Extract the [x, y] coordinate from the center of the cell holding the provided text.  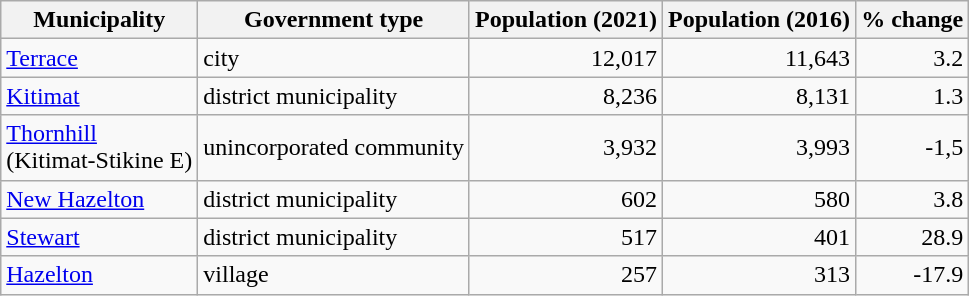
401 [760, 237]
-1,5 [912, 148]
3,993 [760, 148]
517 [566, 237]
city [334, 58]
Municipality [100, 20]
3,932 [566, 148]
Population (2016) [760, 20]
313 [760, 275]
3.8 [912, 199]
3.2 [912, 58]
-17.9 [912, 275]
% change [912, 20]
1.3 [912, 96]
New Hazelton [100, 199]
28.9 [912, 237]
Terrace [100, 58]
12,017 [566, 58]
8,236 [566, 96]
village [334, 275]
580 [760, 199]
Population (2021) [566, 20]
11,643 [760, 58]
Hazelton [100, 275]
Kitimat [100, 96]
8,131 [760, 96]
unincorporated community [334, 148]
257 [566, 275]
Stewart [100, 237]
602 [566, 199]
Government type [334, 20]
Thornhill(Kitimat-Stikine E) [100, 148]
